Return the [X, Y] coordinate for the center point of the cell that contains the specified text.  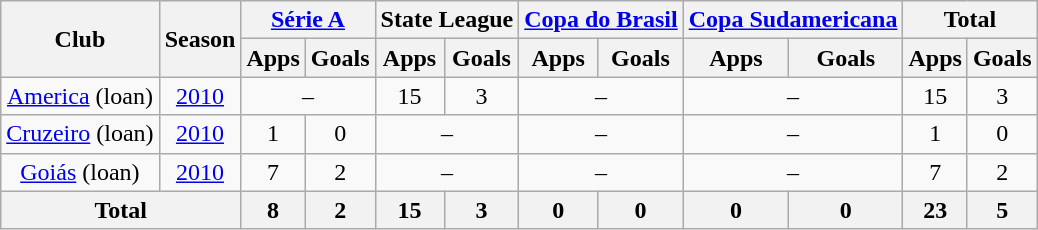
Copa do Brasil [601, 20]
Goiás (loan) [80, 172]
Club [80, 39]
5 [1002, 210]
Cruzeiro (loan) [80, 134]
8 [273, 210]
23 [935, 210]
State League [447, 20]
Copa Sudamericana [793, 20]
Série A [308, 20]
Season [200, 39]
America (loan) [80, 96]
